Capture the cell that displays the provided text and extract its (X, Y) central coordinate. 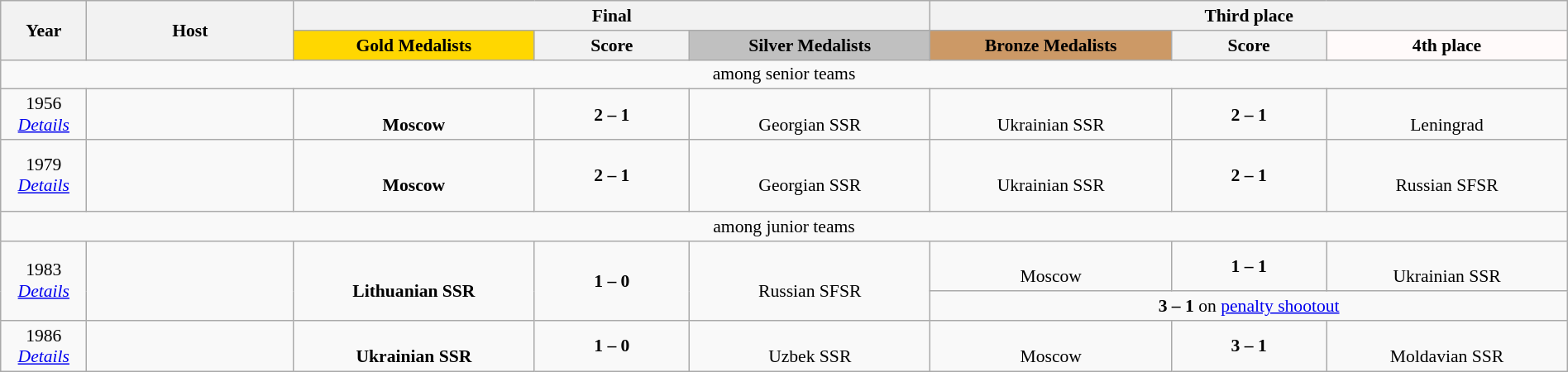
Lithuanian SSR (414, 281)
Final (612, 16)
Third place (1249, 16)
Uzbek SSR (809, 346)
1986Details (44, 346)
3 – 1 on penalty shootout (1249, 307)
Host (190, 30)
Bronze Medalists (1050, 45)
4th place (1447, 45)
Leningrad (1447, 114)
Gold Medalists (414, 45)
1979Details (44, 175)
Silver Medalists (809, 45)
Year (44, 30)
Moldavian SSR (1447, 346)
1983Details (44, 281)
among junior teams (784, 227)
among senior teams (784, 74)
3 – 1 (1249, 346)
1956Details (44, 114)
1 – 1 (1249, 266)
